For the text-containing cell, return its midpoint in (x, y) coordinate format. 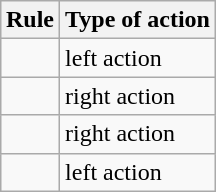
Type of action (138, 20)
Rule (30, 20)
